Scan for the cell matching the given text and deliver its [x, y] coordinate at center. 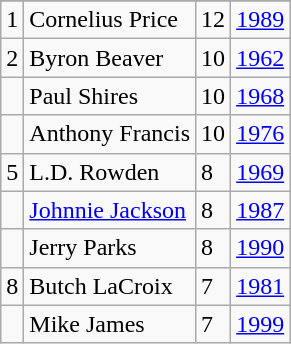
Johnnie Jackson [110, 210]
1987 [260, 210]
12 [214, 20]
1989 [260, 20]
1999 [260, 324]
5 [12, 172]
Mike James [110, 324]
1976 [260, 134]
Jerry Parks [110, 248]
1969 [260, 172]
Byron Beaver [110, 58]
Anthony Francis [110, 134]
1962 [260, 58]
1 [12, 20]
Cornelius Price [110, 20]
2 [12, 58]
Butch LaCroix [110, 286]
Paul Shires [110, 96]
1990 [260, 248]
1981 [260, 286]
1968 [260, 96]
L.D. Rowden [110, 172]
